Return (x, y) of the center of cell containing provided text 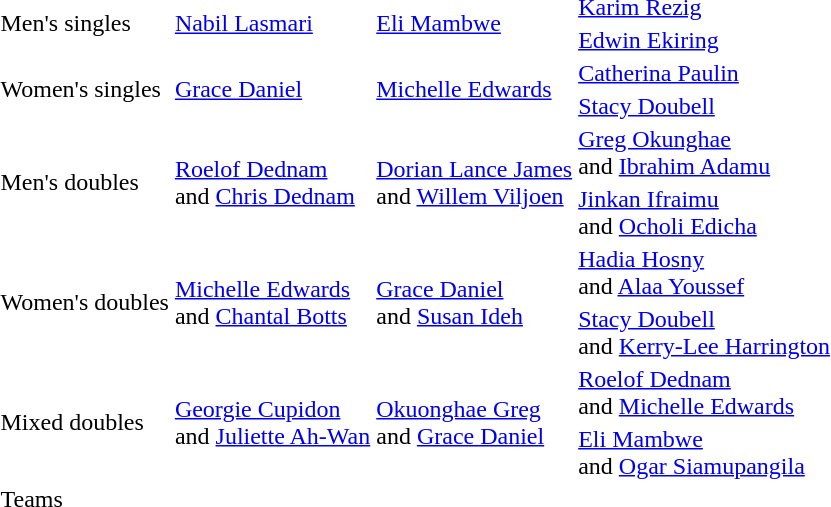
Okuonghae Gregand Grace Daniel (474, 422)
Michelle Edwardsand Chantal Botts (272, 302)
Grace Danieland Susan Ideh (474, 302)
Roelof Dednamand Chris Dednam (272, 182)
Grace Daniel (272, 90)
Georgie Cupidonand Juliette Ah-Wan (272, 422)
Michelle Edwards (474, 90)
Dorian Lance Jamesand Willem Viljoen (474, 182)
